Scan for the cell matching the given text and deliver its [X, Y] coordinate at center. 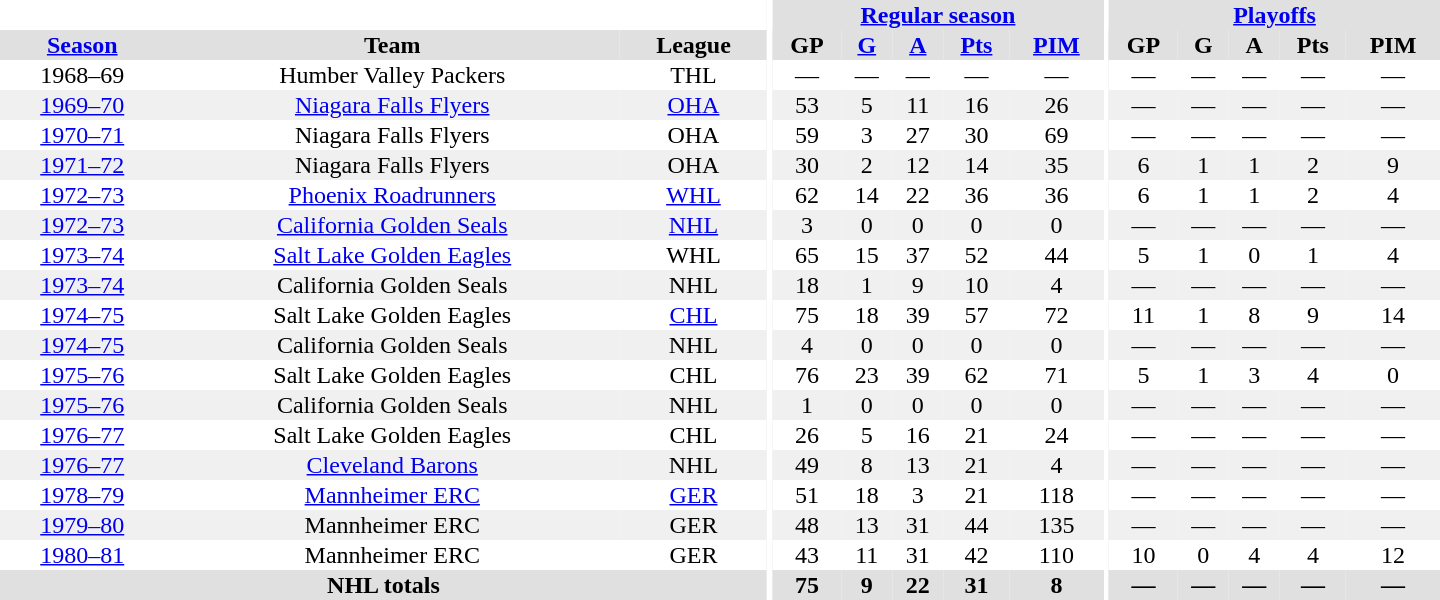
27 [918, 135]
Season [82, 45]
Playoffs [1274, 15]
65 [808, 255]
118 [1056, 495]
76 [808, 375]
24 [1056, 435]
110 [1056, 555]
72 [1056, 315]
1968–69 [82, 75]
53 [808, 105]
NHL totals [384, 585]
48 [808, 525]
49 [808, 465]
1969–70 [82, 105]
THL [694, 75]
1979–80 [82, 525]
Humber Valley Packers [392, 75]
71 [1056, 375]
37 [918, 255]
57 [976, 315]
59 [808, 135]
1978–79 [82, 495]
35 [1056, 165]
League [694, 45]
Team [392, 45]
135 [1056, 525]
1980–81 [82, 555]
43 [808, 555]
15 [866, 255]
52 [976, 255]
Phoenix Roadrunners [392, 195]
42 [976, 555]
1970–71 [82, 135]
23 [866, 375]
1971–72 [82, 165]
Regular season [938, 15]
51 [808, 495]
Cleveland Barons [392, 465]
69 [1056, 135]
